Pinpoint the cell where the given text exists, returning its [x, y] midpoint coordinate. 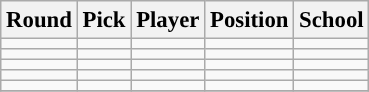
Round [39, 20]
School [332, 20]
Player [168, 20]
Position [250, 20]
Pick [104, 20]
